Identify which cell holds the provided text, then report its (X, Y) central coordinate. 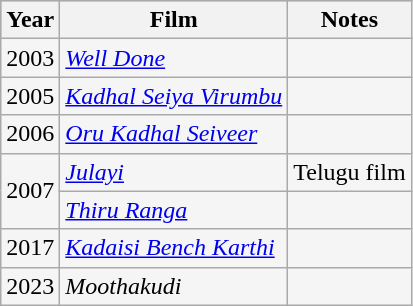
2023 (30, 286)
Moothakudi (174, 286)
Kadhal Seiya Virumbu (174, 96)
Year (30, 20)
Telugu film (350, 172)
Thiru Ranga (174, 210)
2003 (30, 58)
2006 (30, 134)
Notes (350, 20)
2017 (30, 248)
Julayi (174, 172)
Kadaisi Bench Karthi (174, 248)
Oru Kadhal Seiveer (174, 134)
2005 (30, 96)
Well Done (174, 58)
2007 (30, 191)
Film (174, 20)
